Return the (x, y) coordinate for the center point of the cell that contains the specified text.  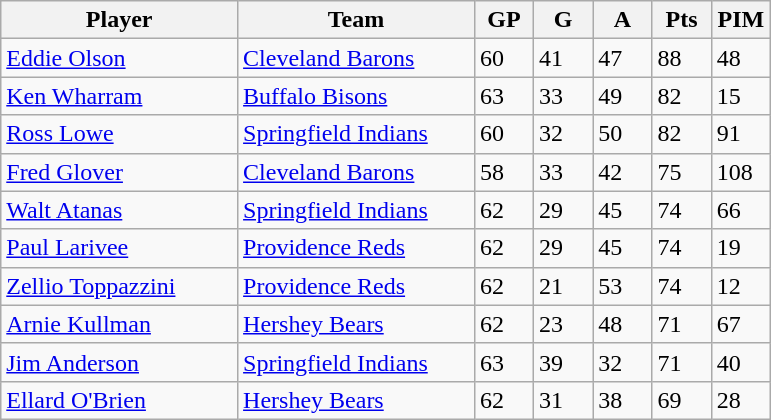
Pts (682, 20)
Buffalo Bisons (356, 96)
Ellard O'Brien (120, 400)
G (564, 20)
Eddie Olson (120, 58)
A (622, 20)
66 (740, 210)
40 (740, 362)
58 (504, 172)
108 (740, 172)
41 (564, 58)
Arnie Kullman (120, 324)
21 (564, 286)
Player (120, 20)
PIM (740, 20)
28 (740, 400)
49 (622, 96)
Walt Atanas (120, 210)
Jim Anderson (120, 362)
15 (740, 96)
Fred Glover (120, 172)
88 (682, 58)
91 (740, 134)
Paul Larivee (120, 248)
Zellio Toppazzini (120, 286)
39 (564, 362)
23 (564, 324)
Ken Wharram (120, 96)
12 (740, 286)
47 (622, 58)
38 (622, 400)
53 (622, 286)
GP (504, 20)
50 (622, 134)
67 (740, 324)
42 (622, 172)
75 (682, 172)
Ross Lowe (120, 134)
31 (564, 400)
Team (356, 20)
69 (682, 400)
19 (740, 248)
